Return (x, y) of the center of cell containing provided text 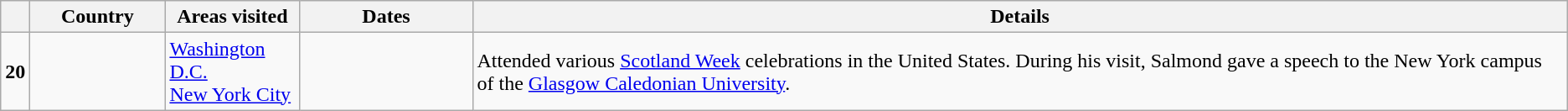
Areas visited (233, 17)
Dates (386, 17)
20 (15, 71)
Details (1020, 17)
Country (97, 17)
Washington D.C. New York City (233, 71)
